Output the [X, Y] coordinate of the center of the cell containing the given text.  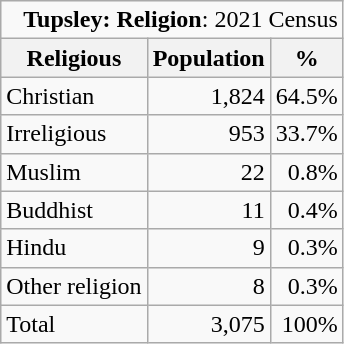
Hindu [74, 248]
Irreligious [74, 134]
11 [208, 210]
8 [208, 286]
Christian [74, 96]
33.7% [306, 134]
64.5% [306, 96]
Other religion [74, 286]
Muslim [74, 172]
Religious [74, 58]
1,824 [208, 96]
Total [74, 324]
% [306, 58]
Tupsley: Religion: 2021 Census [172, 20]
9 [208, 248]
100% [306, 324]
953 [208, 134]
0.8% [306, 172]
Population [208, 58]
3,075 [208, 324]
22 [208, 172]
Buddhist [74, 210]
0.4% [306, 210]
